From the cell containing the given text, extract its center point as [x, y] coordinate. 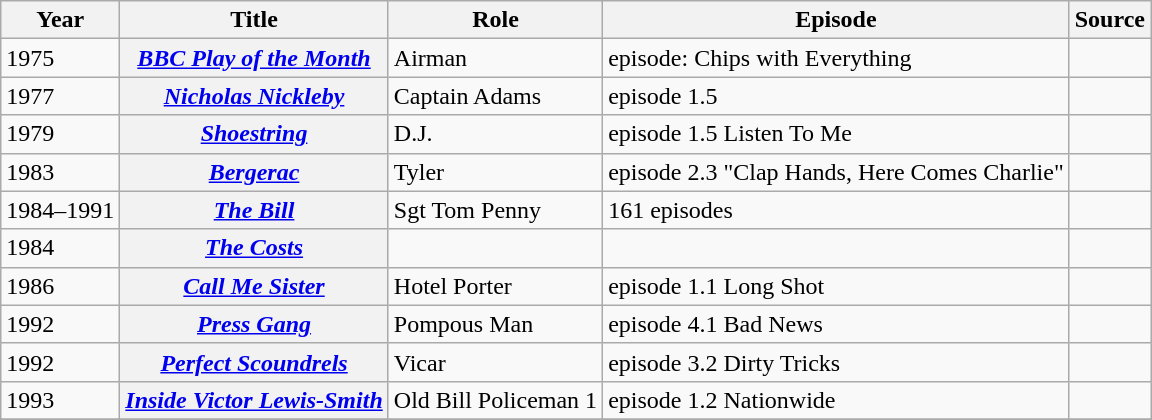
1984 [60, 248]
episode 3.2 Dirty Tricks [836, 362]
episode 2.3 "Clap Hands, Here Comes Charlie" [836, 172]
161 episodes [836, 210]
Airman [495, 58]
1975 [60, 58]
episode 1.2 Nationwide [836, 400]
Old Bill Policeman 1 [495, 400]
The Costs [254, 248]
episode 4.1 Bad News [836, 324]
Inside Victor Lewis-Smith [254, 400]
Source [1110, 20]
Captain Adams [495, 96]
Shoestring [254, 134]
episode 1.5 Listen To Me [836, 134]
Vicar [495, 362]
1993 [60, 400]
Hotel Porter [495, 286]
episode 1.1 Long Shot [836, 286]
Year [60, 20]
BBC Play of the Month [254, 58]
Perfect Scoundrels [254, 362]
episode 1.5 [836, 96]
Episode [836, 20]
Press Gang [254, 324]
Tyler [495, 172]
Bergerac [254, 172]
Role [495, 20]
1977 [60, 96]
1984–1991 [60, 210]
Nicholas Nickleby [254, 96]
D.J. [495, 134]
The Bill [254, 210]
episode: Chips with Everything [836, 58]
Sgt Tom Penny [495, 210]
1983 [60, 172]
Call Me Sister [254, 286]
1986 [60, 286]
1979 [60, 134]
Pompous Man [495, 324]
Title [254, 20]
